Determine the (X, Y) coordinate at the center of the cell enclosing the given text.  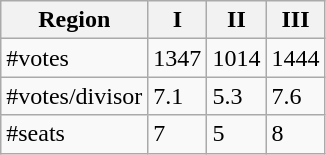
#votes/divisor (74, 96)
#seats (74, 134)
I (178, 20)
5 (236, 134)
5.3 (236, 96)
1444 (296, 58)
#votes (74, 58)
8 (296, 134)
7.6 (296, 96)
7.1 (178, 96)
1347 (178, 58)
7 (178, 134)
II (236, 20)
Region (74, 20)
III (296, 20)
1014 (236, 58)
